Detect which cell encompasses the target text, then output its (x, y) center coordinate. 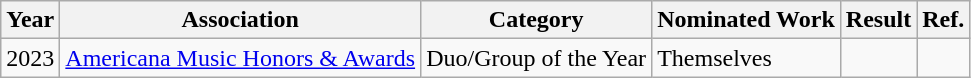
Category (536, 20)
Ref. (944, 20)
Themselves (746, 58)
2023 (30, 58)
Americana Music Honors & Awards (240, 58)
Result (878, 20)
Association (240, 20)
Year (30, 20)
Nominated Work (746, 20)
Duo/Group of the Year (536, 58)
